Provide the [X, Y] coordinate of the cell's center where the given text is located.  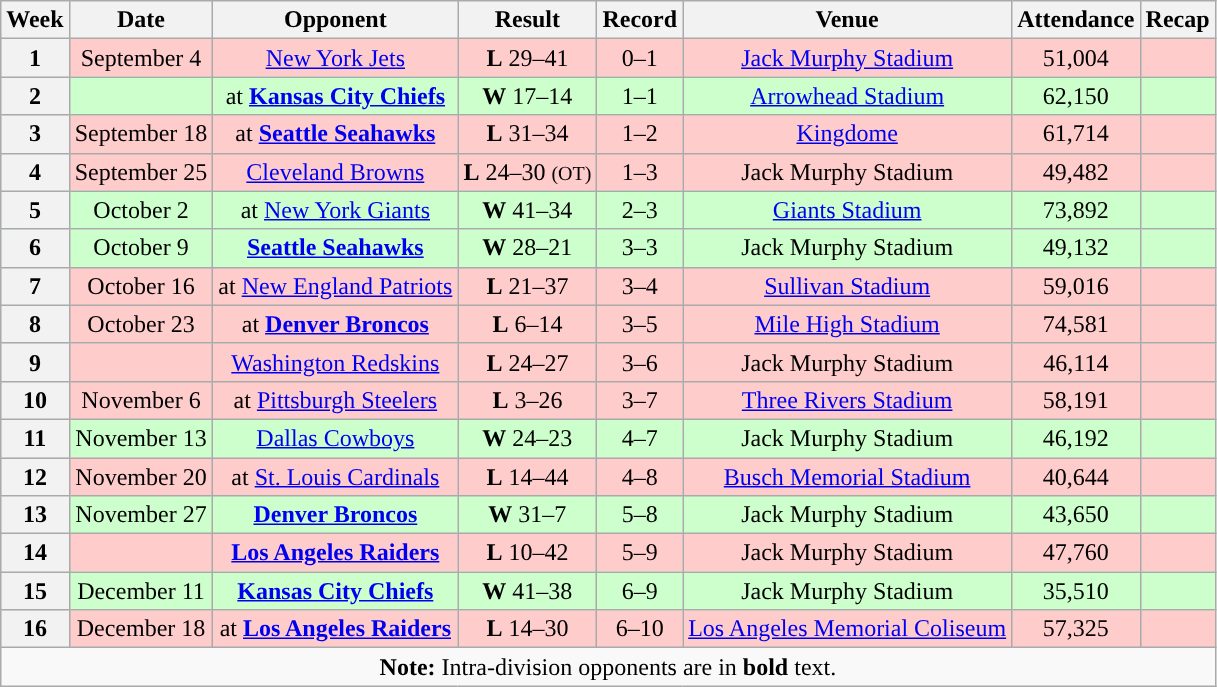
2–3 [640, 210]
3–5 [640, 324]
13 [35, 515]
L 3–26 [528, 400]
Kansas City Chiefs [336, 591]
2 [35, 96]
November 13 [141, 438]
L 31–34 [528, 134]
40,644 [1076, 477]
at New York Giants [336, 210]
Mile High Stadium [848, 324]
10 [35, 400]
Dallas Cowboys [336, 438]
at Los Angeles Raiders [336, 629]
September 18 [141, 134]
3–4 [640, 286]
4 [35, 172]
16 [35, 629]
35,510 [1076, 591]
Week [35, 20]
W 24–23 [528, 438]
1–1 [640, 96]
November 20 [141, 477]
46,114 [1076, 362]
73,892 [1076, 210]
W 17–14 [528, 96]
7 [35, 286]
Seattle Seahawks [336, 248]
47,760 [1076, 553]
49,132 [1076, 248]
4–8 [640, 477]
6–9 [640, 591]
Record [640, 20]
Washington Redskins [336, 362]
9 [35, 362]
3 [35, 134]
59,016 [1076, 286]
11 [35, 438]
New York Jets [336, 58]
62,150 [1076, 96]
Busch Memorial Stadium [848, 477]
6–10 [640, 629]
L 24–27 [528, 362]
1–2 [640, 134]
September 4 [141, 58]
Result [528, 20]
74,581 [1076, 324]
46,192 [1076, 438]
Date [141, 20]
November 27 [141, 515]
W 41–38 [528, 591]
at Pittsburgh Steelers [336, 400]
L 24–30 (OT) [528, 172]
September 25 [141, 172]
1–3 [640, 172]
December 11 [141, 591]
Attendance [1076, 20]
61,714 [1076, 134]
L 14–30 [528, 629]
Three Rivers Stadium [848, 400]
58,191 [1076, 400]
Sullivan Stadium [848, 286]
Kingdome [848, 134]
at Kansas City Chiefs [336, 96]
October 23 [141, 324]
L 6–14 [528, 324]
October 9 [141, 248]
14 [35, 553]
1 [35, 58]
5–8 [640, 515]
October 2 [141, 210]
L 21–37 [528, 286]
at Denver Broncos [336, 324]
0–1 [640, 58]
W 31–7 [528, 515]
October 16 [141, 286]
Los Angeles Memorial Coliseum [848, 629]
L 10–42 [528, 553]
5 [35, 210]
6 [35, 248]
5–9 [640, 553]
Opponent [336, 20]
Recap [1178, 20]
L 14–44 [528, 477]
43,650 [1076, 515]
W 28–21 [528, 248]
12 [35, 477]
15 [35, 591]
Cleveland Browns [336, 172]
W 41–34 [528, 210]
L 29–41 [528, 58]
3–6 [640, 362]
Note: Intra-division opponents are in bold text. [608, 667]
December 18 [141, 629]
3–3 [640, 248]
49,482 [1076, 172]
4–7 [640, 438]
Los Angeles Raiders [336, 553]
8 [35, 324]
Venue [848, 20]
at St. Louis Cardinals [336, 477]
at New England Patriots [336, 286]
Denver Broncos [336, 515]
57,325 [1076, 629]
Arrowhead Stadium [848, 96]
at Seattle Seahawks [336, 134]
3–7 [640, 400]
November 6 [141, 400]
Giants Stadium [848, 210]
51,004 [1076, 58]
